Pinpoint the cell where the given text exists, returning its [x, y] midpoint coordinate. 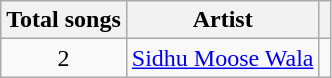
Total songs [64, 20]
Sidhu Moose Wala [222, 58]
2 [64, 58]
Artist [222, 20]
